Provide the (X, Y) coordinate of the cell's center where the given text is located.  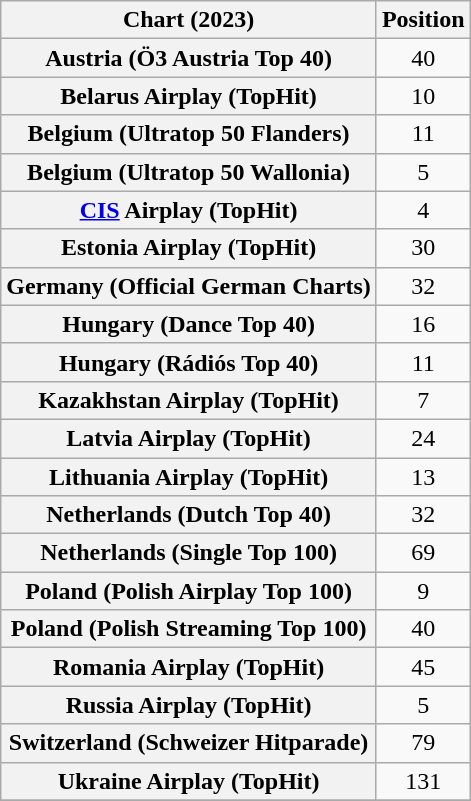
Netherlands (Single Top 100) (189, 553)
9 (423, 591)
Lithuania Airplay (TopHit) (189, 477)
Poland (Polish Streaming Top 100) (189, 629)
131 (423, 781)
10 (423, 96)
69 (423, 553)
7 (423, 400)
Latvia Airplay (TopHit) (189, 438)
Chart (2023) (189, 20)
Romania Airplay (TopHit) (189, 667)
Poland (Polish Airplay Top 100) (189, 591)
Netherlands (Dutch Top 40) (189, 515)
24 (423, 438)
45 (423, 667)
79 (423, 743)
Hungary (Rádiós Top 40) (189, 362)
13 (423, 477)
Austria (Ö3 Austria Top 40) (189, 58)
CIS Airplay (TopHit) (189, 210)
Germany (Official German Charts) (189, 286)
Ukraine Airplay (TopHit) (189, 781)
Belgium (Ultratop 50 Flanders) (189, 134)
Russia Airplay (TopHit) (189, 705)
Switzerland (Schweizer Hitparade) (189, 743)
4 (423, 210)
Belgium (Ultratop 50 Wallonia) (189, 172)
Kazakhstan Airplay (TopHit) (189, 400)
30 (423, 248)
16 (423, 324)
Hungary (Dance Top 40) (189, 324)
Belarus Airplay (TopHit) (189, 96)
Position (423, 20)
Estonia Airplay (TopHit) (189, 248)
